Locate the cell with the specified text and output its [X, Y] center coordinate. 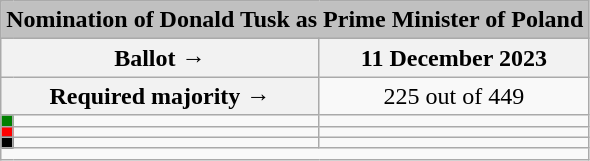
Ballot → [160, 58]
11 December 2023 [454, 58]
Nomination of Donald Tusk as Prime Minister of Poland [295, 20]
225 out of 449 [454, 96]
Required majority → [160, 96]
